Scan for the cell matching the given text and deliver its [X, Y] coordinate at center. 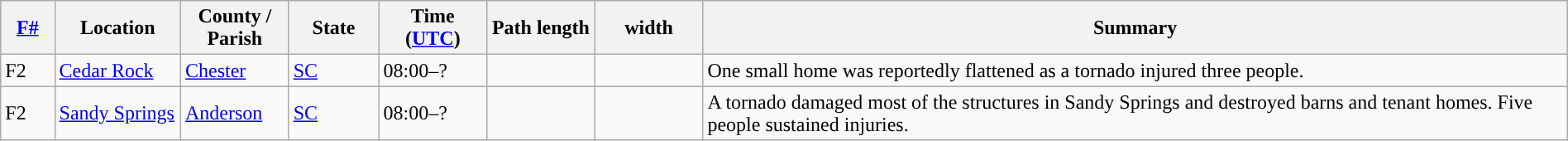
Sandy Springs [117, 113]
Location [117, 28]
A tornado damaged most of the structures in Sandy Springs and destroyed barns and tenant homes. Five people sustained injuries. [1135, 113]
State [334, 28]
width [648, 28]
Cedar Rock [117, 70]
Time (UTC) [433, 28]
Path length [541, 28]
Chester [235, 70]
One small home was reportedly flattened as a tornado injured three people. [1135, 70]
County / Parish [235, 28]
Anderson [235, 113]
Summary [1135, 28]
F# [28, 28]
